Capture the cell that displays the provided text and extract its [x, y] central coordinate. 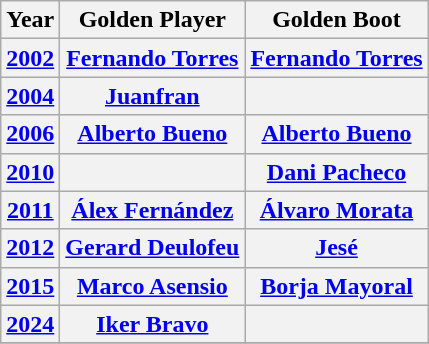
Year [30, 20]
Borja Mayoral [336, 286]
Gerard Deulofeu [152, 248]
2024 [30, 324]
Jesé [336, 248]
2015 [30, 286]
Iker Bravo [152, 324]
Álvaro Morata [336, 210]
Juanfran [152, 96]
2004 [30, 96]
2010 [30, 172]
2006 [30, 134]
Marco Asensio [152, 286]
2002 [30, 58]
2012 [30, 248]
Álex Fernández [152, 210]
Golden Boot [336, 20]
2011 [30, 210]
Golden Player [152, 20]
Dani Pacheco [336, 172]
